Provide the (x, y) coordinate of the cell's center where the given text is located.  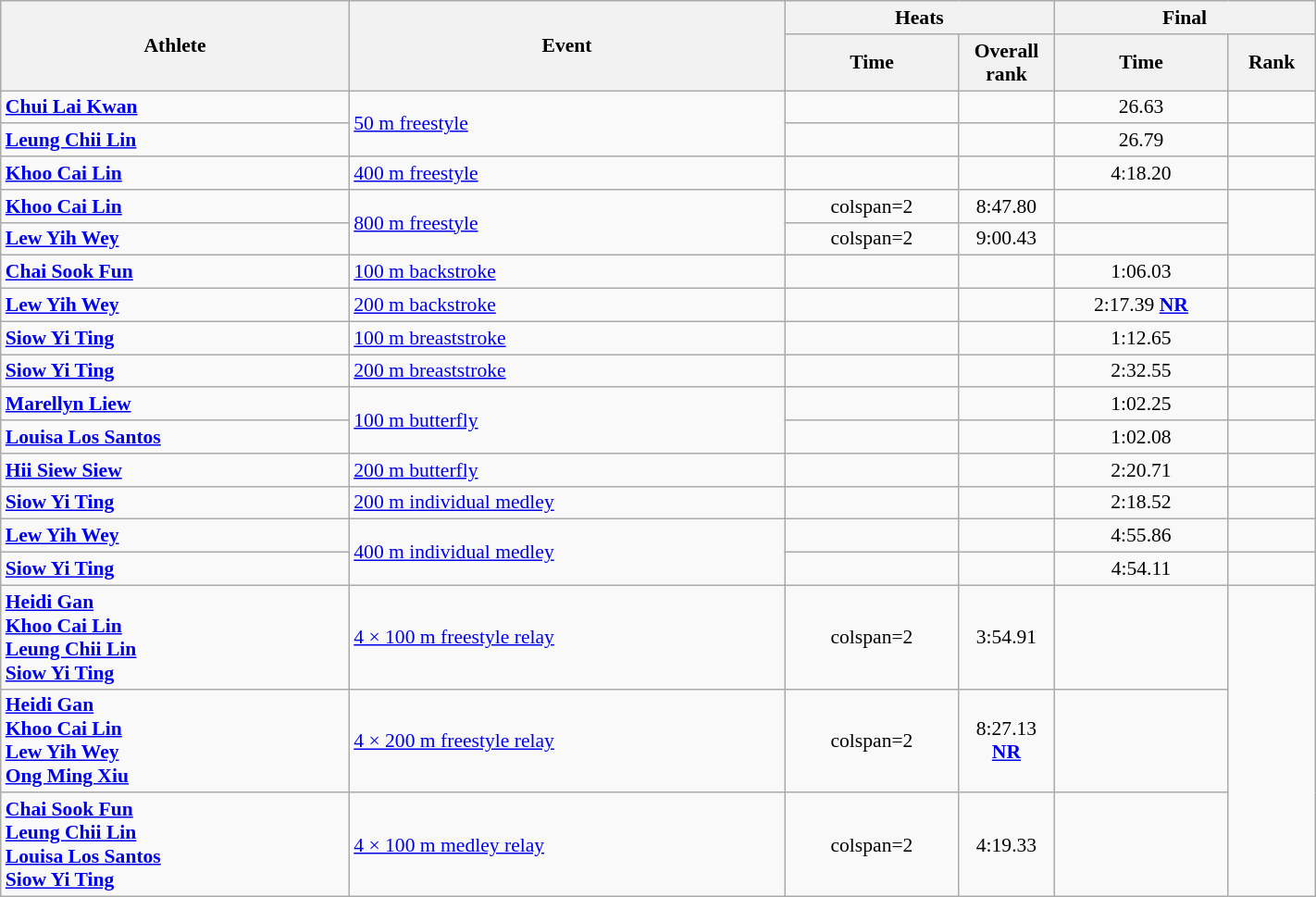
Chai Sook FunLeung Chii LinLouisa Los SantosSiow Yi Ting (175, 845)
Leung Chii Lin (175, 141)
Event (566, 46)
100 m breaststroke (566, 338)
26.79 (1141, 141)
4:19.33 (1007, 845)
Heats (920, 18)
Rank (1272, 63)
800 m freestyle (566, 222)
Heidi GanKhoo Cai LinLeung Chii LinSiow Yi Ting (175, 637)
Heidi GanKhoo Cai LinLew Yih WeyOng Ming Xiu (175, 741)
4:55.86 (1141, 536)
Final (1185, 18)
1:06.03 (1141, 272)
4 × 100 m freestyle relay (566, 637)
2:18.52 (1141, 503)
100 m butterfly (566, 420)
9:00.43 (1007, 239)
Chui Lai Kwan (175, 107)
400 m individual medley (566, 552)
8:47.80 (1007, 206)
4 × 100 m medley relay (566, 845)
4:54.11 (1141, 569)
8:27.13 NR (1007, 741)
2:32.55 (1141, 371)
Marellyn Liew (175, 405)
1:02.08 (1141, 437)
3:54.91 (1007, 637)
200 m backstroke (566, 305)
200 m breaststroke (566, 371)
26.63 (1141, 107)
400 m freestyle (566, 173)
50 m freestyle (566, 124)
Overall rank (1007, 63)
200 m butterfly (566, 470)
Louisa Los Santos (175, 437)
Chai Sook Fun (175, 272)
100 m backstroke (566, 272)
1:02.25 (1141, 405)
Hii Siew Siew (175, 470)
4:18.20 (1141, 173)
2:17.39 NR (1141, 305)
Athlete (175, 46)
4 × 200 m freestyle relay (566, 741)
1:12.65 (1141, 338)
2:20.71 (1141, 470)
200 m individual medley (566, 503)
